Detect which cell encompasses the target text, then output its [X, Y] center coordinate. 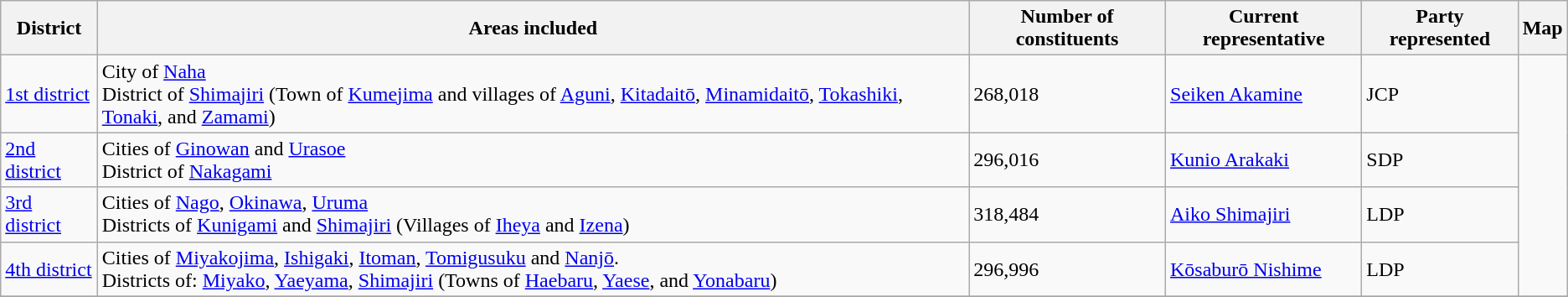
City of NahaDistrict of Shimajiri (Town of Kumejima and villages of Aguni, Kitadaitō, Minamidaitō, Tokashiki, Tonaki, and Zamami) [533, 94]
Kōsaburō Nishime [1264, 268]
4th district [49, 268]
2nd district [49, 159]
296,996 [1067, 268]
Map [1543, 29]
Party represented [1440, 29]
Aiko Shimajiri [1264, 215]
3rd district [49, 215]
268,018 [1067, 94]
Areas included [533, 29]
District [49, 29]
318,484 [1067, 215]
JCP [1440, 94]
296,016 [1067, 159]
Current representative [1264, 29]
Kunio Arakaki [1264, 159]
Number of constituents [1067, 29]
Cities of Ginowan and UrasoeDistrict of Nakagami [533, 159]
SDP [1440, 159]
Cities of Nago, Okinawa, UrumaDistricts of Kunigami and Shimajiri (Villages of Iheya and Izena) [533, 215]
Cities of Miyakojima, Ishigaki, Itoman, Tomigusuku and Nanjō.Districts of: Miyako, Yaeyama, Shimajiri (Towns of Haebaru, Yaese, and Yonabaru) [533, 268]
Seiken Akamine [1264, 94]
1st district [49, 94]
